Identify which cell holds the provided text, then report its [X, Y] central coordinate. 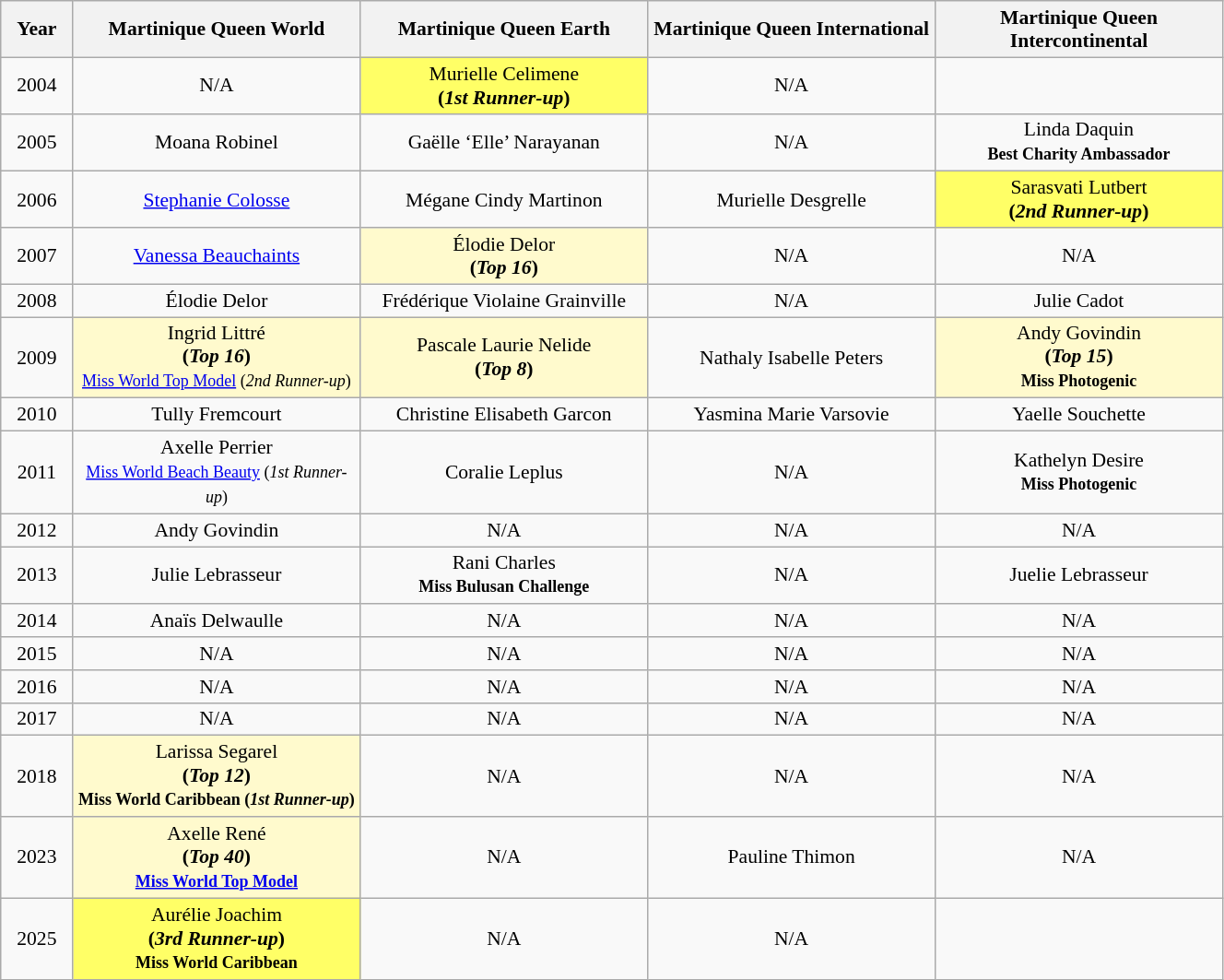
Martinique Queen World [217, 30]
Tully Fremcourt [217, 415]
Élodie Delor [217, 301]
2007 [37, 256]
Pauline Thimon [792, 857]
Kathelyn DesireMiss Photogenic [1079, 473]
2009 [37, 358]
2011 [37, 473]
Sarasvati Lutbert(2nd Runner-up) [1079, 199]
Martinique Queen International [792, 30]
Christine Elisabeth Garcon [504, 415]
2013 [37, 575]
Aurélie Joachim(3rd Runner-up)Miss World Caribbean [217, 939]
Yasmina Marie Varsovie [792, 415]
2018 [37, 776]
Julie Cadot [1079, 301]
2008 [37, 301]
Year [37, 30]
Mégane Cindy Martinon [504, 199]
Axelle René(Top 40)Miss World Top Model [217, 857]
2010 [37, 415]
Pascale Laurie Nelide(Top 8) [504, 358]
2016 [37, 687]
Murielle Desgrelle [792, 199]
Élodie Delor(Top 16) [504, 256]
Frédérique Violaine Grainville [504, 301]
Axelle PerrierMiss World Beach Beauty (1st Runner-up) [217, 473]
Coralie Leplus [504, 473]
2017 [37, 719]
Yaelle Souchette [1079, 415]
2014 [37, 621]
2025 [37, 939]
2015 [37, 654]
Gaëlle ‘Elle’ Narayanan [504, 142]
Julie Lebrasseur [217, 575]
Martinique Queen Intercontinental [1079, 30]
Moana Robinel [217, 142]
Juelie Lebrasseur [1079, 575]
Andy Govindin(Top 15)Miss Photogenic [1079, 358]
Martinique Queen Earth [504, 30]
Stephanie Colosse [217, 199]
2012 [37, 530]
2023 [37, 857]
2006 [37, 199]
Vanessa Beauchaints [217, 256]
Andy Govindin [217, 530]
Ingrid Littré(Top 16)Miss World Top Model (2nd Runner-up) [217, 358]
Nathaly Isabelle Peters [792, 358]
Anaïs Delwaulle [217, 621]
2005 [37, 142]
Murielle Celimene(1st Runner-up) [504, 85]
Linda DaquinBest Charity Ambassador [1079, 142]
Larissa Segarel(Top 12)Miss World Caribbean (1st Runner-up) [217, 776]
Rani CharlesMiss Bulusan Challenge [504, 575]
2004 [37, 85]
